Find where the given text appears and provide that cell's center as (X, Y) coordinate. 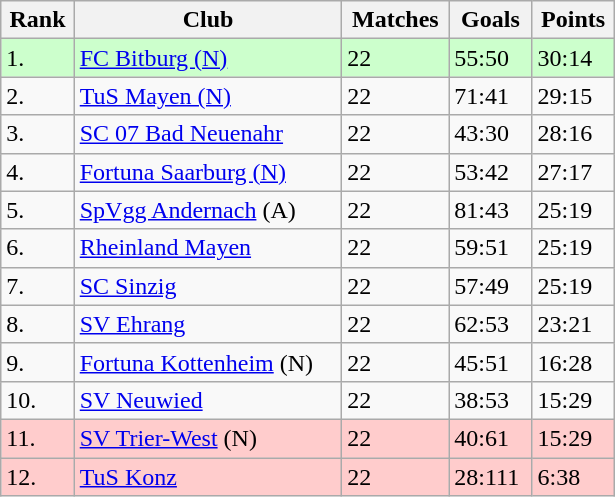
11. (38, 438)
12. (38, 477)
40:61 (490, 438)
TuS Mayen (N) (208, 96)
SC Sinzig (208, 286)
59:51 (490, 248)
SC 07 Bad Neuenahr (208, 134)
4. (38, 172)
SV Trier-West (N) (208, 438)
5. (38, 210)
28:16 (573, 134)
45:51 (490, 362)
16:28 (573, 362)
Rank (38, 20)
7. (38, 286)
8. (38, 324)
Goals (490, 20)
71:41 (490, 96)
29:15 (573, 96)
1. (38, 58)
9. (38, 362)
53:42 (490, 172)
SpVgg Andernach (A) (208, 210)
55:50 (490, 58)
57:49 (490, 286)
Points (573, 20)
28:111 (490, 477)
38:53 (490, 400)
Matches (396, 20)
62:53 (490, 324)
Club (208, 20)
SV Ehrang (208, 324)
SV Neuwied (208, 400)
FC Bitburg (N) (208, 58)
Rheinland Mayen (208, 248)
27:17 (573, 172)
81:43 (490, 210)
23:21 (573, 324)
Fortuna Saarburg (N) (208, 172)
2. (38, 96)
30:14 (573, 58)
TuS Konz (208, 477)
Fortuna Kottenheim (N) (208, 362)
3. (38, 134)
6. (38, 248)
10. (38, 400)
43:30 (490, 134)
6:38 (573, 477)
